Identify which cell holds the provided text, then report its (x, y) central coordinate. 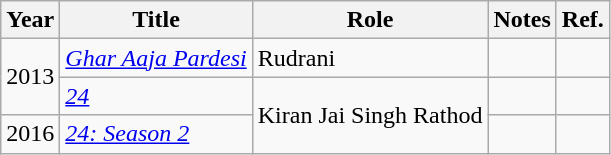
Kiran Jai Singh Rathod (370, 115)
24 (156, 96)
24: Season 2 (156, 134)
Ref. (582, 20)
Year (30, 20)
Rudrani (370, 58)
Notes (522, 20)
2016 (30, 134)
2013 (30, 77)
Role (370, 20)
Title (156, 20)
Ghar Aaja Pardesi (156, 58)
